Search for the cell housing the specified text and yield its [x, y] center coordinate. 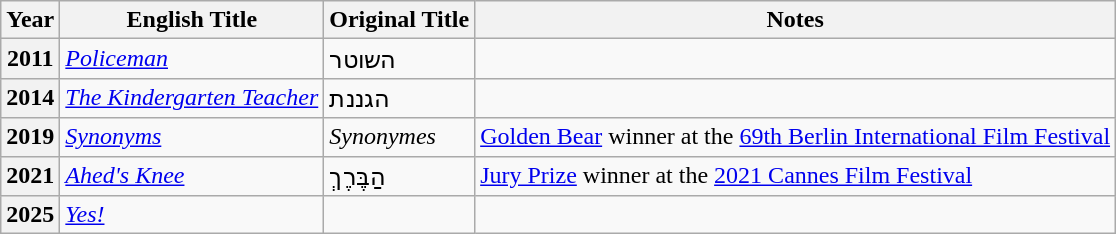
Golden Bear winner at the 69th Berlin International Film Festival [796, 137]
Year [30, 20]
Notes [796, 20]
השוטר [400, 59]
Policeman [192, 59]
הגננת [400, 98]
Original Title [400, 20]
Synonyms [192, 137]
The Kindergarten Teacher [192, 98]
Yes! [192, 215]
2014 [30, 98]
English Title [192, 20]
Ahed's Knee [192, 176]
Synonymes [400, 137]
2021 [30, 176]
2011 [30, 59]
2025 [30, 215]
Jury Prize winner at the 2021 Cannes Film Festival [796, 176]
הַבֶּרֶךְ [400, 176]
2019 [30, 137]
